Provide the [x, y] coordinate of the cell's center where the given text is located.  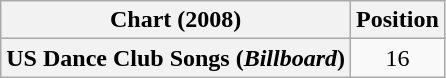
Chart (2008) [176, 20]
US Dance Club Songs (Billboard) [176, 58]
16 [398, 58]
Position [398, 20]
